Provide the [X, Y] coordinate of the cell's center where the given text is located.  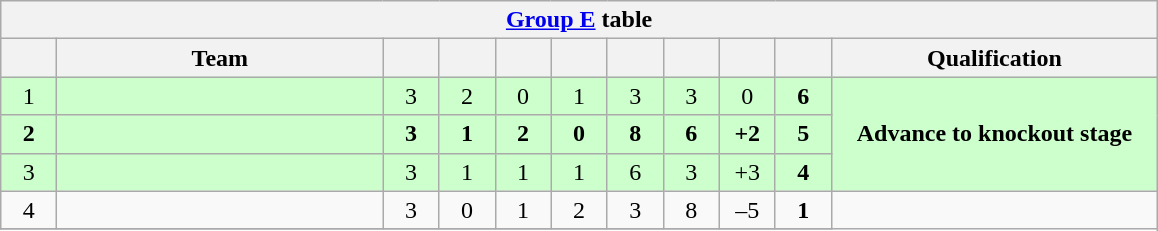
5 [803, 134]
Qualification [994, 58]
–5 [747, 210]
+3 [747, 172]
Team [220, 58]
Group E table [580, 20]
+2 [747, 134]
Advance to knockout stage [994, 134]
